Pinpoint the cell where the given text exists, returning its (X, Y) midpoint coordinate. 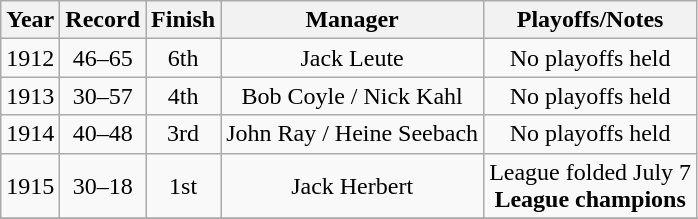
Manager (352, 20)
Year (30, 20)
Bob Coyle / Nick Kahl (352, 96)
1913 (30, 96)
Jack Herbert (352, 186)
1912 (30, 58)
46–65 (103, 58)
1914 (30, 134)
4th (184, 96)
1st (184, 186)
30–57 (103, 96)
Record (103, 20)
Playoffs/Notes (590, 20)
League folded July 7League champions (590, 186)
40–48 (103, 134)
Finish (184, 20)
Jack Leute (352, 58)
6th (184, 58)
John Ray / Heine Seebach (352, 134)
30–18 (103, 186)
1915 (30, 186)
3rd (184, 134)
